Search for the cell housing the specified text and yield its [x, y] center coordinate. 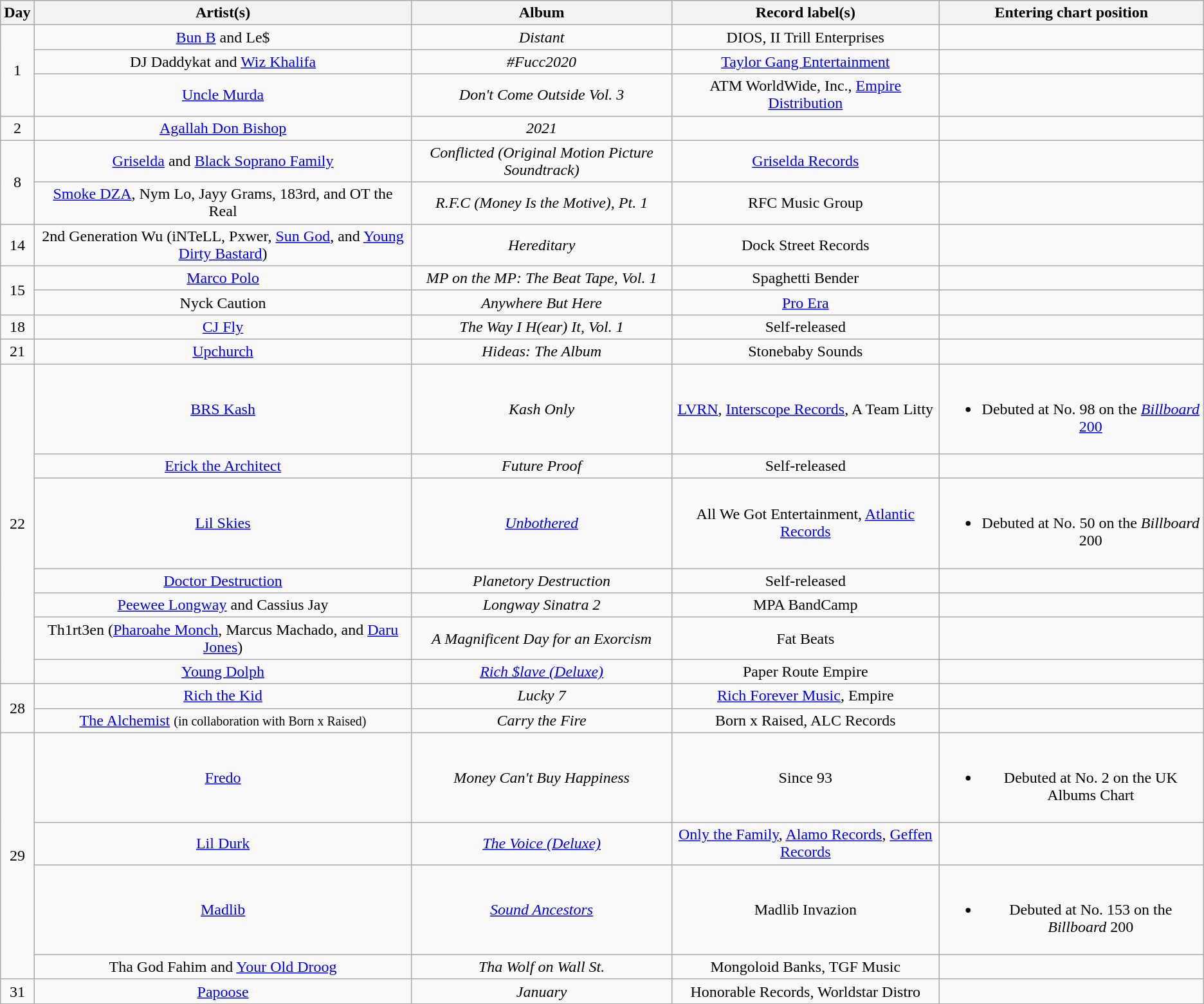
Debuted at No. 2 on the UK Albums Chart [1072, 778]
#Fucc2020 [542, 62]
Mongoloid Banks, TGF Music [805, 967]
Carry the Fire [542, 720]
8 [17, 182]
14 [17, 244]
Lil Durk [223, 844]
Upchurch [223, 351]
Smoke DZA, Nym Lo, Jayy Grams, 183rd, and OT the Real [223, 203]
Uncle Murda [223, 95]
Planetory Destruction [542, 581]
Tha God Fahim and Your Old Droog [223, 967]
Dock Street Records [805, 244]
All We Got Entertainment, Atlantic Records [805, 524]
Hereditary [542, 244]
Distant [542, 37]
Agallah Don Bishop [223, 128]
Hideas: The Album [542, 351]
DIOS, II Trill Enterprises [805, 37]
Madlib Invazion [805, 909]
Conflicted (Original Motion Picture Soundtrack) [542, 161]
21 [17, 351]
Debuted at No. 50 on the Billboard 200 [1072, 524]
Anywhere But Here [542, 302]
2 [17, 128]
Taylor Gang Entertainment [805, 62]
18 [17, 327]
Marco Polo [223, 278]
A Magnificent Day for an Exorcism [542, 638]
Album [542, 13]
Record label(s) [805, 13]
2021 [542, 128]
Griselda Records [805, 161]
Only the Family, Alamo Records, Geffen Records [805, 844]
ATM WorldWide, Inc., Empire Distribution [805, 95]
1 [17, 71]
Lil Skies [223, 524]
MP on the MP: The Beat Tape, Vol. 1 [542, 278]
DJ Daddykat and Wiz Khalifa [223, 62]
Debuted at No. 153 on the Billboard 200 [1072, 909]
Artist(s) [223, 13]
The Voice (Deluxe) [542, 844]
Rich the Kid [223, 696]
Rich Forever Music, Empire [805, 696]
29 [17, 855]
The Way I H(ear) It, Vol. 1 [542, 327]
Pro Era [805, 302]
January [542, 991]
28 [17, 708]
LVRN, Interscope Records, A Team Litty [805, 409]
BRS Kash [223, 409]
Rich $lave (Deluxe) [542, 671]
Paper Route Empire [805, 671]
Lucky 7 [542, 696]
Future Proof [542, 466]
Spaghetti Bender [805, 278]
Debuted at No. 98 on the Billboard 200 [1072, 409]
15 [17, 290]
Nyck Caution [223, 302]
Unbothered [542, 524]
Fredo [223, 778]
Tha Wolf on Wall St. [542, 967]
RFC Music Group [805, 203]
MPA BandCamp [805, 605]
R.F.C (Money Is the Motive), Pt. 1 [542, 203]
Doctor Destruction [223, 581]
Sound Ancestors [542, 909]
Longway Sinatra 2 [542, 605]
Stonebaby Sounds [805, 351]
Papoose [223, 991]
Young Dolph [223, 671]
Fat Beats [805, 638]
2nd Generation Wu (iNTeLL, Pxwer, Sun God, and Young Dirty Bastard) [223, 244]
Born x Raised, ALC Records [805, 720]
Day [17, 13]
Honorable Records, Worldstar Distro [805, 991]
31 [17, 991]
Since 93 [805, 778]
Entering chart position [1072, 13]
Madlib [223, 909]
CJ Fly [223, 327]
Erick the Architect [223, 466]
Th1rt3en (Pharoahe Monch, Marcus Machado, and Daru Jones) [223, 638]
22 [17, 524]
Don't Come Outside Vol. 3 [542, 95]
Griselda and Black Soprano Family [223, 161]
Money Can't Buy Happiness [542, 778]
The Alchemist (in collaboration with Born x Raised) [223, 720]
Peewee Longway and Cassius Jay [223, 605]
Bun B and Le$ [223, 37]
Kash Only [542, 409]
